Capture the cell that displays the provided text and extract its [X, Y] central coordinate. 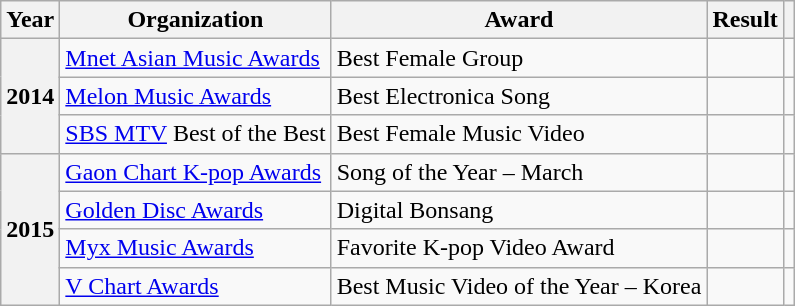
2014 [30, 96]
Golden Disc Awards [196, 210]
Gaon Chart K-pop Awards [196, 172]
Year [30, 20]
SBS MTV Best of the Best [196, 134]
2015 [30, 229]
Myx Music Awards [196, 248]
Organization [196, 20]
Result [745, 20]
Award [519, 20]
Best Music Video of the Year – Korea [519, 286]
Best Female Music Video [519, 134]
Best Electronica Song [519, 96]
Digital Bonsang [519, 210]
Melon Music Awards [196, 96]
Mnet Asian Music Awards [196, 58]
Best Female Group [519, 58]
Favorite K-pop Video Award [519, 248]
Song of the Year – March [519, 172]
V Chart Awards [196, 286]
